Extract the (x, y) coordinate from the center of the cell holding the provided text.  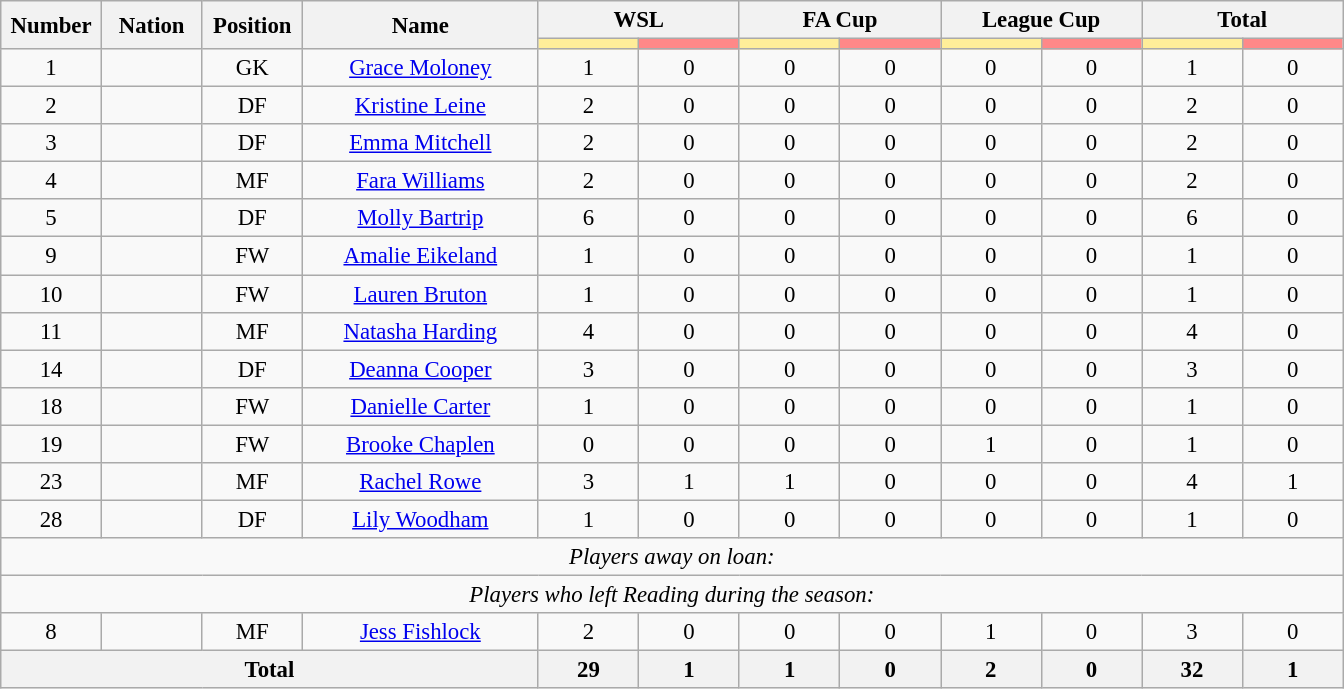
FA Cup (840, 20)
Molly Bartrip (421, 219)
Fara Williams (421, 181)
Jess Fishlock (421, 632)
28 (52, 519)
WSL (638, 20)
Grace Moloney (421, 68)
GK (252, 68)
19 (52, 444)
Danielle Carter (421, 406)
Lauren Bruton (421, 294)
14 (52, 369)
Players who left Reading during the season: (672, 594)
9 (52, 256)
29 (588, 670)
League Cup (1040, 20)
Name (421, 25)
8 (52, 632)
Natasha Harding (421, 331)
Emma Mitchell (421, 143)
Position (252, 25)
Deanna Cooper (421, 369)
Nation (152, 25)
10 (52, 294)
Brooke Chaplen (421, 444)
23 (52, 482)
18 (52, 406)
Amalie Eikeland (421, 256)
Rachel Rowe (421, 482)
11 (52, 331)
Kristine Leine (421, 106)
Players away on loan: (672, 557)
Lily Woodham (421, 519)
32 (1192, 670)
Number (52, 25)
5 (52, 219)
